Provide the [X, Y] coordinate of the cell's center where the given text is located.  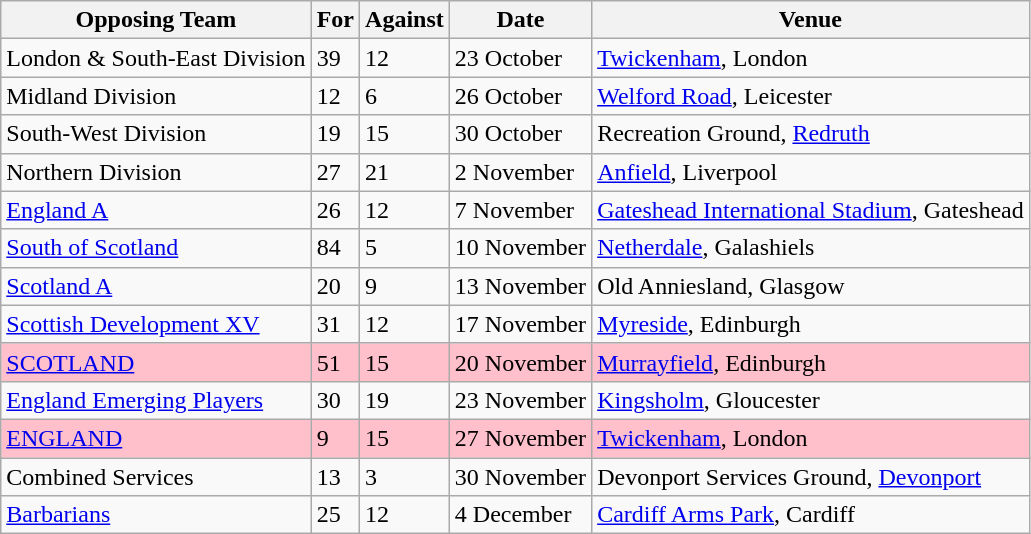
England A [156, 210]
10 November [520, 248]
27 [335, 172]
20 [335, 286]
Myreside, Edinburgh [811, 324]
Barbarians [156, 515]
Scotland A [156, 286]
Scottish Development XV [156, 324]
Against [405, 20]
England Emerging Players [156, 400]
South-West Division [156, 134]
South of Scotland [156, 248]
31 [335, 324]
5 [405, 248]
7 November [520, 210]
39 [335, 58]
6 [405, 96]
26 [335, 210]
30 November [520, 477]
26 October [520, 96]
51 [335, 362]
20 November [520, 362]
25 [335, 515]
2 November [520, 172]
Cardiff Arms Park, Cardiff [811, 515]
Kingsholm, Gloucester [811, 400]
13 November [520, 286]
Netherdale, Galashiels [811, 248]
Welford Road, Leicester [811, 96]
SCOTLAND [156, 362]
Recreation Ground, Redruth [811, 134]
Devonport Services Ground, Devonport [811, 477]
ENGLAND [156, 438]
Gateshead International Stadium, Gateshead [811, 210]
3 [405, 477]
Old Anniesland, Glasgow [811, 286]
Midland Division [156, 96]
4 December [520, 515]
13 [335, 477]
23 October [520, 58]
30 [335, 400]
Anfield, Liverpool [811, 172]
23 November [520, 400]
Murrayfield, Edinburgh [811, 362]
Date [520, 20]
30 October [520, 134]
Opposing Team [156, 20]
17 November [520, 324]
Northern Division [156, 172]
27 November [520, 438]
84 [335, 248]
Combined Services [156, 477]
London & South-East Division [156, 58]
For [335, 20]
21 [405, 172]
Venue [811, 20]
